Pinpoint the cell where the given text exists, returning its [X, Y] midpoint coordinate. 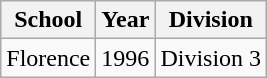
Florence [48, 58]
Division 3 [211, 58]
Year [126, 20]
School [48, 20]
Division [211, 20]
1996 [126, 58]
